Locate the cell with the specified text and output its [x, y] center coordinate. 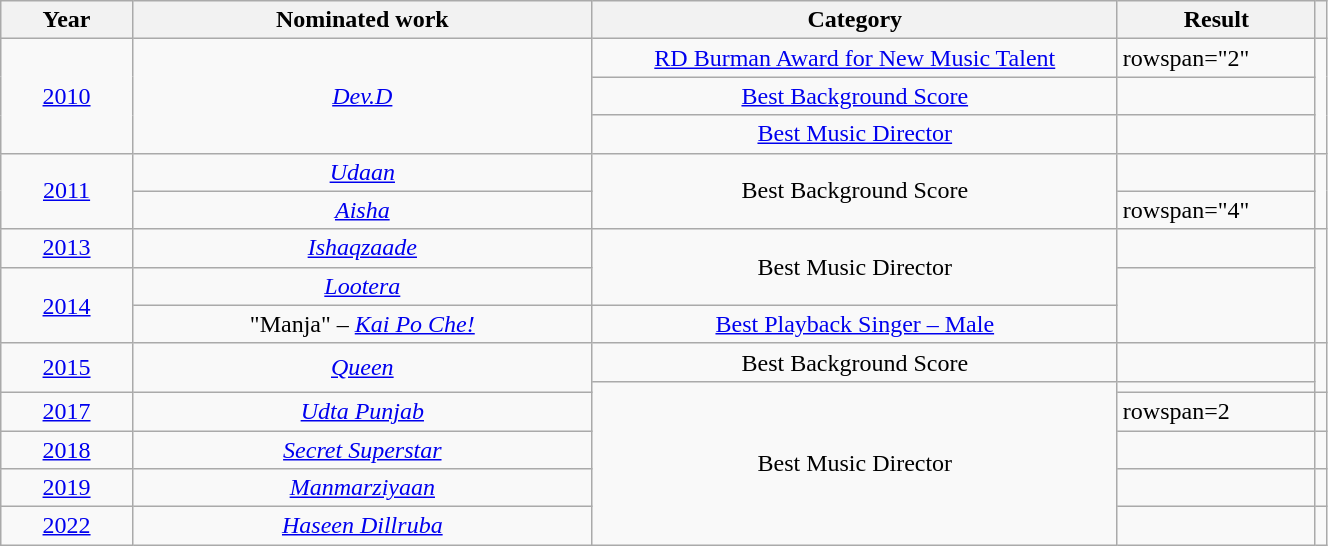
Nominated work [362, 20]
rowspan="4" [1216, 210]
Manmarziyaan [362, 488]
Udaan [362, 172]
Result [1216, 20]
2018 [67, 449]
"Manja" – Kai Po Che! [362, 324]
2014 [67, 305]
2011 [67, 191]
Year [67, 20]
Queen [362, 368]
2019 [67, 488]
2015 [67, 368]
Best Playback Singer – Male [854, 324]
RD Burman Award for New Music Talent [854, 58]
2010 [67, 96]
Ishaqzaade [362, 248]
Lootera [362, 286]
rowspan=2 [1216, 411]
Haseen Dillruba [362, 526]
2013 [67, 248]
rowspan="2" [1216, 58]
Secret Superstar [362, 449]
Udta Punjab [362, 411]
2022 [67, 526]
2017 [67, 411]
Category [854, 20]
Aisha [362, 210]
Dev.D [362, 96]
